Detect which cell encompasses the target text, then output its (x, y) center coordinate. 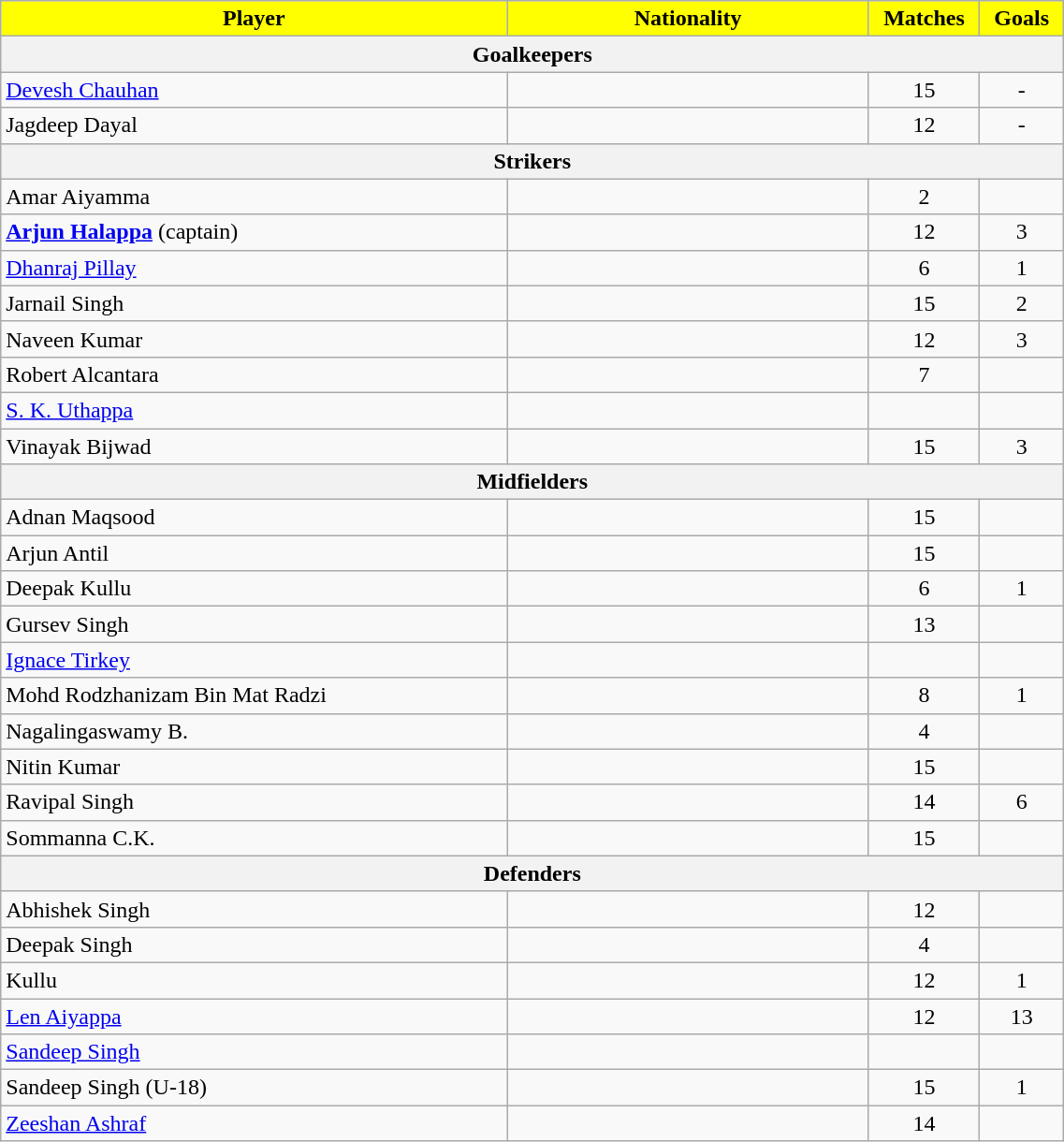
Sommanna C.K. (255, 838)
Zeeshan Ashraf (255, 1123)
Dhanraj Pillay (255, 268)
Arjun Halappa (captain) (255, 232)
Robert Alcantara (255, 374)
Deepak Singh (255, 944)
Nagalingaswamy B. (255, 731)
Goalkeepers (532, 54)
Devesh Chauhan (255, 90)
Jagdeep Dayal (255, 125)
Matches (924, 19)
Arjun Antil (255, 553)
Len Aiyappa (255, 1016)
S. K. Uthappa (255, 410)
Gursev Singh (255, 624)
Ignace Tirkey (255, 660)
Goals (1022, 19)
Sandeep Singh (U-18) (255, 1088)
Defenders (532, 873)
Mohd Rodzhanizam Bin Mat Radzi (255, 695)
Player (255, 19)
7 (924, 374)
8 (924, 695)
Nationality (689, 19)
Kullu (255, 980)
Sandeep Singh (255, 1052)
Amar Aiyamma (255, 197)
Midfielders (532, 482)
Ravipal Singh (255, 802)
Strikers (532, 161)
Abhishek Singh (255, 909)
Nitin Kumar (255, 767)
Jarnail Singh (255, 303)
Deepak Kullu (255, 589)
Naveen Kumar (255, 339)
Vinayak Bijwad (255, 447)
Adnan Maqsood (255, 518)
